Extract the (x, y) coordinate from the center of the cell holding the provided text.  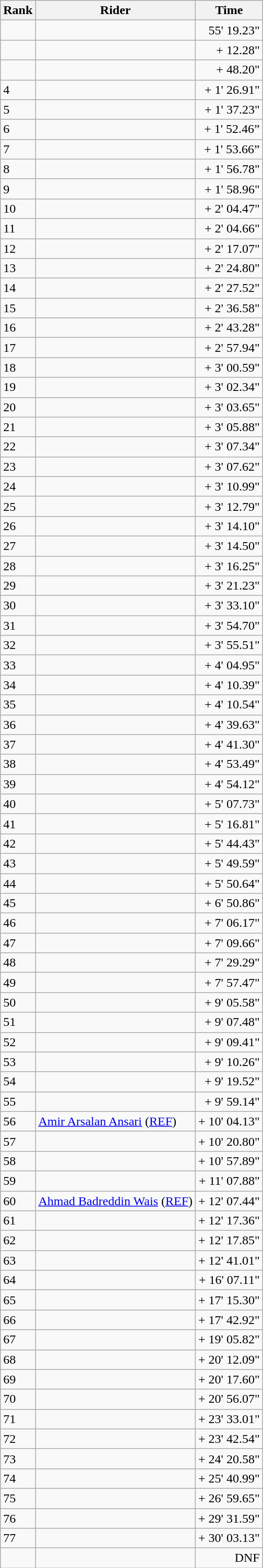
+ 2' 04.66" (230, 228)
+ 4' 53.49" (230, 764)
30 (18, 606)
+ 12' 17.36" (230, 1221)
+ 20' 56.07" (230, 1399)
Amir Arsalan Ansari (REF) (116, 1121)
74 (18, 1478)
66 (18, 1320)
+ 9' 19.52" (230, 1082)
+ 3' 12.79" (230, 506)
+ 2' 36.58" (230, 308)
+ 10' 57.89" (230, 1161)
62 (18, 1241)
+ 9' 59.14" (230, 1101)
+ 3' 05.88" (230, 427)
+ 29' 31.59" (230, 1518)
+ 2' 57.94" (230, 348)
+ 3' 33.10" (230, 606)
+ 3' 02.34" (230, 387)
4 (18, 90)
Rank (18, 10)
Rider (116, 10)
25 (18, 506)
26 (18, 526)
+ 1' 26.91" (230, 90)
46 (18, 923)
76 (18, 1518)
7 (18, 149)
15 (18, 308)
+ 5' 16.81" (230, 824)
50 (18, 1002)
73 (18, 1459)
60 (18, 1200)
34 (18, 685)
61 (18, 1221)
11 (18, 228)
67 (18, 1340)
+ 11' 07.88" (230, 1181)
71 (18, 1419)
+ 7' 09.66" (230, 943)
52 (18, 1042)
36 (18, 725)
+ 5' 44.43" (230, 843)
18 (18, 367)
+ 2' 27.52" (230, 288)
DNF (230, 1558)
+ 7' 57.47" (230, 983)
+ 3' 16.25" (230, 566)
+ 10' 20.80" (230, 1141)
+ 3' 14.10" (230, 526)
23 (18, 467)
49 (18, 983)
+ 2' 43.28" (230, 328)
41 (18, 824)
+ 2' 04.47" (230, 209)
56 (18, 1121)
+ 1' 58.96" (230, 189)
13 (18, 268)
+ 12' 07.44" (230, 1200)
+ 12' 17.85" (230, 1241)
+ 4' 04.95" (230, 665)
+ 4' 41.30" (230, 744)
55' 19.23" (230, 30)
69 (18, 1379)
17 (18, 348)
+ 9' 09.41" (230, 1042)
37 (18, 744)
+ 23' 33.01" (230, 1419)
+ 48.20" (230, 70)
77 (18, 1538)
+ 1' 52.46” (230, 129)
+ 9' 10.26" (230, 1062)
47 (18, 943)
+ 3' 00.59" (230, 367)
19 (18, 387)
53 (18, 1062)
5 (18, 109)
+ 9' 05.58" (230, 1002)
57 (18, 1141)
72 (18, 1439)
+ 3' 54.70" (230, 626)
64 (18, 1280)
+ 9' 07.48" (230, 1022)
+ 19' 05.82" (230, 1340)
+ 4' 10.54" (230, 705)
48 (18, 963)
12 (18, 249)
+ 20' 17.60" (230, 1379)
+ 1' 56.78" (230, 169)
21 (18, 427)
6 (18, 129)
+ 4' 10.39" (230, 685)
+ 25' 40.99" (230, 1478)
+ 1' 53.66” (230, 149)
+ 6' 50.86" (230, 903)
29 (18, 586)
51 (18, 1022)
+ 10' 04.13" (230, 1121)
10 (18, 209)
58 (18, 1161)
55 (18, 1101)
+ 7' 29.29" (230, 963)
+ 30' 03.13" (230, 1538)
54 (18, 1082)
+ 7' 06.17" (230, 923)
Ahmad Badreddin Wais (REF) (116, 1200)
35 (18, 705)
+ 23' 42.54" (230, 1439)
40 (18, 804)
31 (18, 626)
+ 3' 55.51" (230, 645)
63 (18, 1260)
+ 24' 20.58" (230, 1459)
Time (230, 10)
+ 1' 37.23" (230, 109)
+ 3' 14.50" (230, 546)
38 (18, 764)
65 (18, 1300)
+ 17' 15.30" (230, 1300)
+ 12' 41.01" (230, 1260)
+ 5' 50.64" (230, 884)
+ 4' 54.12" (230, 784)
24 (18, 486)
+ 17' 42.92" (230, 1320)
+ 3' 03.65" (230, 407)
+ 16' 07.11" (230, 1280)
70 (18, 1399)
33 (18, 665)
9 (18, 189)
39 (18, 784)
+ 2' 24.80" (230, 268)
+ 5' 49.59" (230, 863)
+ 4' 39.63" (230, 725)
16 (18, 328)
28 (18, 566)
+ 12.28" (230, 50)
42 (18, 843)
44 (18, 884)
+ 3' 07.62" (230, 467)
43 (18, 863)
+ 2' 17.07" (230, 249)
27 (18, 546)
68 (18, 1359)
+ 3' 21.23" (230, 586)
22 (18, 447)
32 (18, 645)
+ 3' 10.99" (230, 486)
+ 5' 07.73" (230, 804)
14 (18, 288)
45 (18, 903)
8 (18, 169)
+ 26' 59.65" (230, 1498)
+ 20' 12.09" (230, 1359)
20 (18, 407)
+ 3' 07.34" (230, 447)
75 (18, 1498)
59 (18, 1181)
